Determine the [X, Y] coordinate at the center of the cell enclosing the given text.  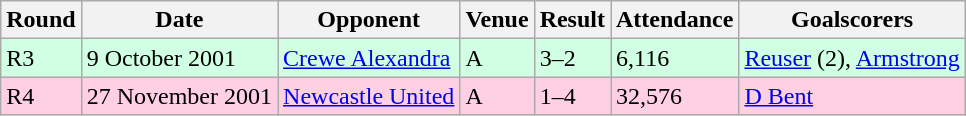
3–2 [572, 58]
Date [179, 20]
Crewe Alexandra [369, 58]
Reuser (2), Armstrong [852, 58]
R3 [41, 58]
R4 [41, 96]
Opponent [369, 20]
9 October 2001 [179, 58]
32,576 [674, 96]
Newcastle United [369, 96]
Attendance [674, 20]
Goalscorers [852, 20]
Result [572, 20]
Round [41, 20]
27 November 2001 [179, 96]
1–4 [572, 96]
Venue [497, 20]
D Bent [852, 96]
6,116 [674, 58]
